Locate the cell with the specified text and output its (x, y) center coordinate. 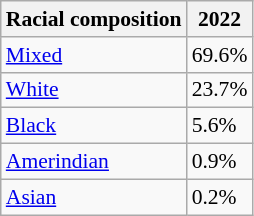
0.2% (220, 197)
Mixed (94, 55)
Racial composition (94, 19)
0.9% (220, 162)
23.7% (220, 90)
69.6% (220, 55)
Black (94, 126)
2022 (220, 19)
Asian (94, 197)
5.6% (220, 126)
White (94, 90)
Amerindian (94, 162)
